Output the (x, y) coordinate of the center of the cell containing the given text.  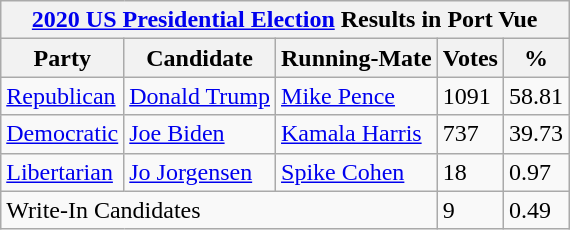
Jo Jorgensen (200, 172)
Republican (62, 96)
737 (470, 134)
Mike Pence (357, 96)
9 (470, 210)
18 (470, 172)
% (536, 58)
Party (62, 58)
Running-Mate (357, 58)
Democratic (62, 134)
Joe Biden (200, 134)
2020 US Presidential Election Results in Port Vue (285, 20)
Kamala Harris (357, 134)
Libertarian (62, 172)
1091 (470, 96)
Votes (470, 58)
0.49 (536, 210)
58.81 (536, 96)
Donald Trump (200, 96)
39.73 (536, 134)
Candidate (200, 58)
Write-In Candidates (219, 210)
0.97 (536, 172)
Spike Cohen (357, 172)
